Capture the cell that displays the provided text and extract its [X, Y] central coordinate. 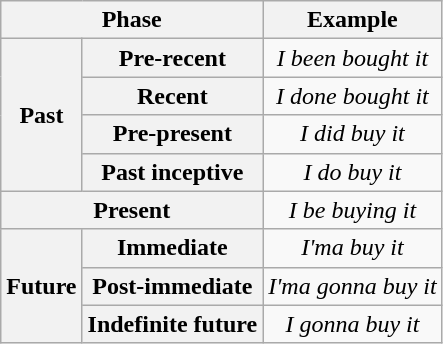
I did buy it [353, 134]
Indefinite future [172, 324]
Pre-present [172, 134]
Pre-recent [172, 58]
I be buying it [353, 210]
I'ma gonna buy it [353, 286]
Past [42, 115]
Recent [172, 96]
Present [132, 210]
Post-immediate [172, 286]
Phase [132, 20]
Future [42, 286]
I done bought it [353, 96]
I'ma buy it [353, 248]
Immediate [172, 248]
I been bought it [353, 58]
I gonna buy it [353, 324]
Example [353, 20]
I do buy it [353, 172]
Past inceptive [172, 172]
